Determine the (x, y) coordinate at the center of the cell enclosing the given text.  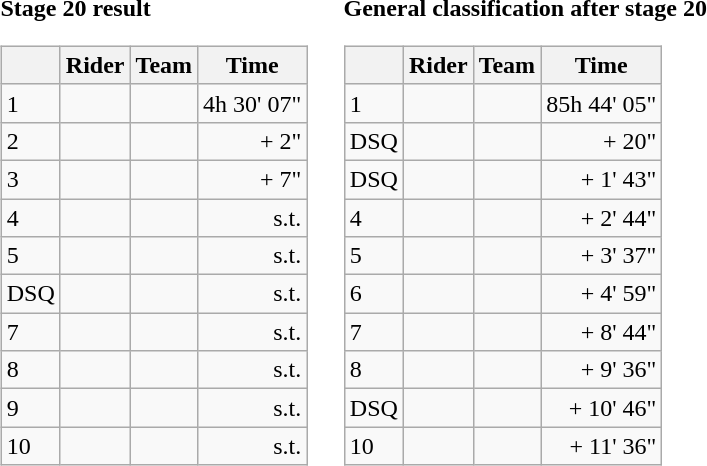
+ 10' 46" (602, 408)
+ 1' 43" (602, 179)
+ 9' 36" (602, 370)
3 (30, 179)
2 (30, 141)
+ 4' 59" (602, 294)
+ 2' 44" (602, 217)
+ 2" (252, 141)
6 (374, 294)
+ 3' 37" (602, 256)
85h 44' 05" (602, 103)
+ 8' 44" (602, 332)
9 (30, 408)
+ 20" (602, 141)
+ 11' 36" (602, 446)
+ 7" (252, 179)
4h 30' 07" (252, 103)
